Pinpoint the cell where the given text exists, returning its (x, y) midpoint coordinate. 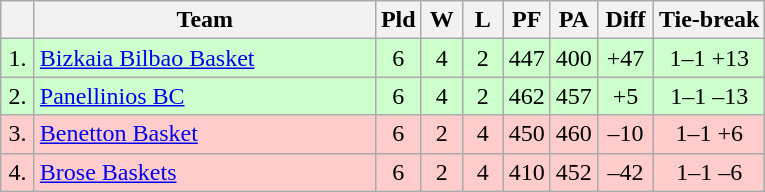
1–1 –6 (709, 172)
PA (574, 20)
W (442, 20)
–42 (625, 172)
447 (526, 58)
Pld (398, 20)
Panellinios BC (204, 96)
1–1 +6 (709, 134)
4. (18, 172)
–10 (625, 134)
1. (18, 58)
410 (526, 172)
457 (574, 96)
2. (18, 96)
L (482, 20)
Bizkaia Bilbao Basket (204, 58)
Tie-break (709, 20)
PF (526, 20)
Diff (625, 20)
Brose Baskets (204, 172)
+47 (625, 58)
Benetton Basket (204, 134)
462 (526, 96)
1–1 +13 (709, 58)
+5 (625, 96)
1–1 –13 (709, 96)
450 (526, 134)
3. (18, 134)
400 (574, 58)
Team (204, 20)
460 (574, 134)
452 (574, 172)
